Find where the given text appears and provide that cell's center as (x, y) coordinate. 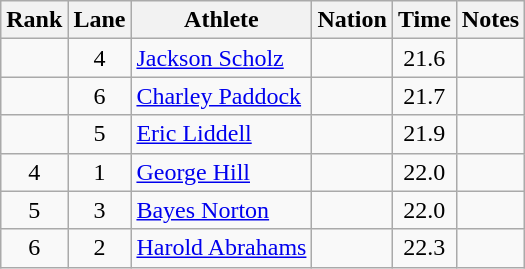
Bayes Norton (222, 210)
Rank (34, 20)
1 (100, 172)
21.7 (424, 96)
Charley Paddock (222, 96)
Time (424, 20)
Jackson Scholz (222, 58)
Notes (490, 20)
3 (100, 210)
Harold Abrahams (222, 248)
Eric Liddell (222, 134)
21.6 (424, 58)
22.3 (424, 248)
21.9 (424, 134)
2 (100, 248)
Lane (100, 20)
Nation (352, 20)
Athlete (222, 20)
George Hill (222, 172)
